Find where the given text appears and provide that cell's center as (X, Y) coordinate. 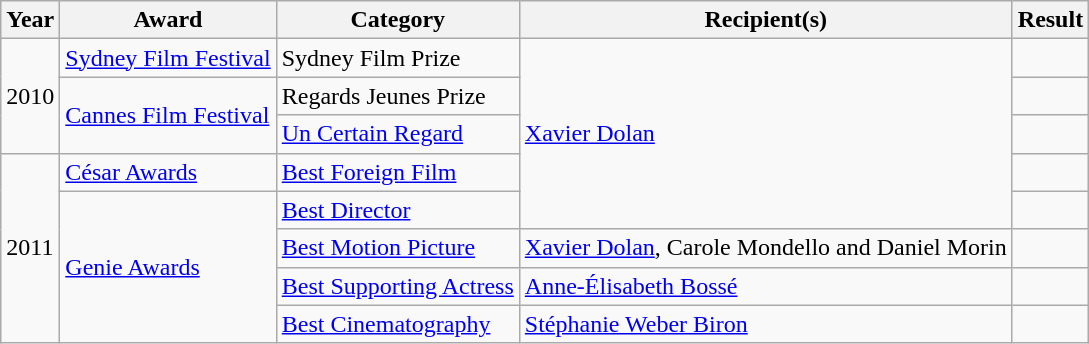
Xavier Dolan, Carole Mondello and Daniel Morin (766, 248)
Best Motion Picture (398, 248)
Sydney Film Festival (168, 58)
Un Certain Regard (398, 134)
Regards Jeunes Prize (398, 96)
Award (168, 20)
Anne-Élisabeth Bossé (766, 286)
Xavier Dolan (766, 134)
Best Supporting Actress (398, 286)
César Awards (168, 172)
Genie Awards (168, 267)
Stéphanie Weber Biron (766, 324)
Best Cinematography (398, 324)
Year (30, 20)
Cannes Film Festival (168, 115)
Best Foreign Film (398, 172)
Sydney Film Prize (398, 58)
Result (1050, 20)
Category (398, 20)
Recipient(s) (766, 20)
2011 (30, 248)
Best Director (398, 210)
2010 (30, 96)
